Provide the [x, y] coordinate of the cell's center where the given text is located.  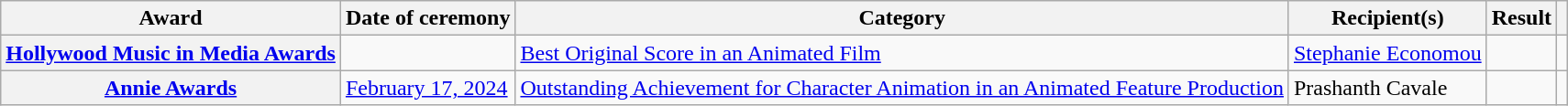
Stephanie Economou [1387, 53]
Annie Awards [171, 88]
Hollywood Music in Media Awards [171, 53]
Best Original Score in an Animated Film [902, 53]
Prashanth Cavale [1387, 88]
Award [171, 18]
Recipient(s) [1387, 18]
Outstanding Achievement for Character Animation in an Animated Feature Production [902, 88]
Result [1521, 18]
Category [902, 18]
Date of ceremony [427, 18]
February 17, 2024 [427, 88]
